Extract the [x, y] coordinate from the center of the cell holding the provided text.  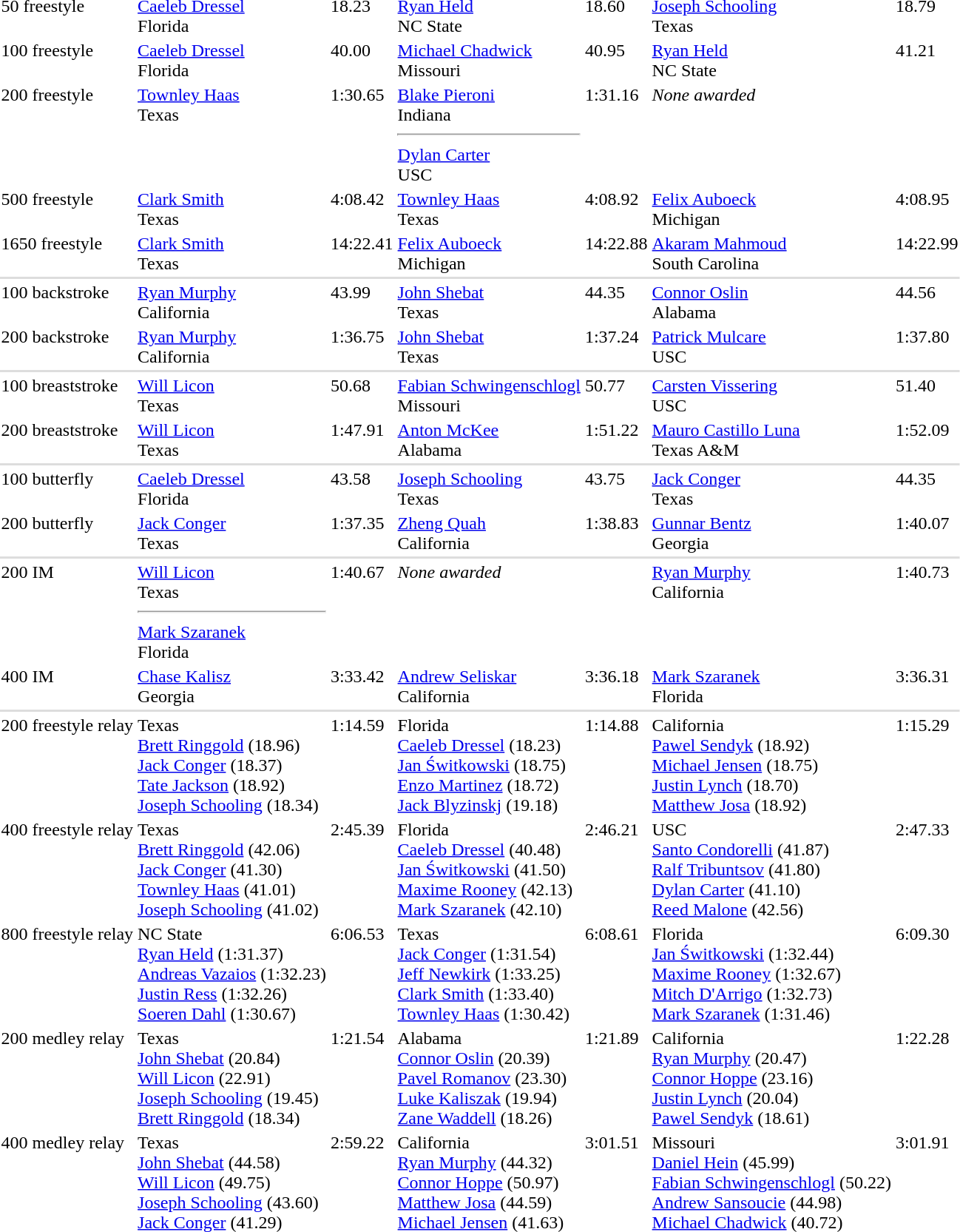
1:40.67 [362, 612]
40.95 [616, 61]
51.40 [927, 395]
Gunnar Bentz Georgia [771, 533]
100 freestyle [67, 61]
50.68 [362, 395]
400 freestyle relay [67, 869]
1:38.83 [616, 533]
500 freestyle [67, 209]
Akaram Mahmoud South Carolina [771, 253]
100 backstroke [67, 302]
400 IM [67, 687]
40.00 [362, 61]
1:22.28 [927, 1078]
Andrew Seliskar California [489, 687]
200 medley relay [67, 1078]
200 freestyle [67, 135]
1:40.73 [927, 612]
50.77 [616, 395]
1:14.59 [362, 765]
4:08.92 [616, 209]
100 butterfly [67, 488]
3:33.42 [362, 687]
1:37.80 [927, 346]
AlabamaConnor Oslin (20.39)Pavel Romanov (23.30)Luke Kaliszak (19.94)Zane Waddell (18.26) [489, 1078]
6:09.30 [927, 974]
Ryan Held NC State [771, 61]
14:22.88 [616, 253]
200 IM [67, 612]
43.58 [362, 488]
14:22.41 [362, 253]
Joseph Schooling Texas [489, 488]
1:21.54 [362, 1078]
FloridaJan Świtkowski (1:32.44)Maxime Rooney (1:32.67)Mitch D'Arrigo (1:32.73)Mark Szaranek (1:31.46) [771, 974]
1:31.16 [616, 135]
1:51.22 [616, 440]
CaliforniaRyan Murphy (20.47)Connor Hoppe (23.16)Justin Lynch (20.04)Pawel Sendyk (18.61) [771, 1078]
200 butterfly [67, 533]
TexasJohn Shebat (20.84)Will Licon (22.91)Joseph Schooling (19.45)Brett Ringgold (18.34) [232, 1078]
1:36.75 [362, 346]
Patrick Mulcare USC [771, 346]
43.75 [616, 488]
41.21 [927, 61]
Zheng Quah California [489, 533]
2:47.33 [927, 869]
CaliforniaPawel Sendyk (18.92)Michael Jensen (18.75)Justin Lynch (18.70)Matthew Josa (18.92) [771, 765]
1:47.91 [362, 440]
Connor Oslin Alabama [771, 302]
TexasJack Conger (1:31.54)Jeff Newkirk (1:33.25)Clark Smith (1:33.40)Townley Haas (1:30.42) [489, 974]
4:08.42 [362, 209]
14:22.99 [927, 253]
1:37.24 [616, 346]
Mark Szaranek Florida [771, 687]
2:46.21 [616, 869]
Will Licon Texas Mark Szaranek Florida [232, 612]
FloridaCaeleb Dressel (40.48)Jan Świtkowski (41.50)Maxime Rooney (42.13)Mark Szaranek (42.10) [489, 869]
3:36.18 [616, 687]
1:21.89 [616, 1078]
1650 freestyle [67, 253]
Fabian Schwingenschlogl Missouri [489, 395]
1:14.88 [616, 765]
200 freestyle relay [67, 765]
Mauro Castillo Luna Texas A&M [771, 440]
Anton McKee Alabama [489, 440]
Carsten Vissering USC [771, 395]
43.99 [362, 302]
Blake Pieroni Indiana Dylan Carter USC [489, 135]
1:40.07 [927, 533]
2:45.39 [362, 869]
1:30.65 [362, 135]
1:52.09 [927, 440]
6:06.53 [362, 974]
USCSanto Condorelli (41.87)Ralf Tribuntsov (41.80)Dylan Carter (41.10)Reed Malone (42.56) [771, 869]
Chase Kalisz Georgia [232, 687]
44.56 [927, 302]
200 backstroke [67, 346]
NC StateRyan Held (1:31.37)Andreas Vazaios (1:32.23)Justin Ress (1:32.26)Soeren Dahl (1:30.67) [232, 974]
TexasBrett Ringgold (42.06)Jack Conger (41.30)Townley Haas (41.01)Joseph Schooling (41.02) [232, 869]
1:37.35 [362, 533]
FloridaCaeleb Dressel (18.23)Jan Świtkowski (18.75)Enzo Martinez (18.72)Jack Blyzinskj (19.18) [489, 765]
1:15.29 [927, 765]
Michael Chadwick Missouri [489, 61]
100 breaststroke [67, 395]
800 freestyle relay [67, 974]
TexasBrett Ringgold (18.96)Jack Conger (18.37)Tate Jackson (18.92)Joseph Schooling (18.34) [232, 765]
4:08.95 [927, 209]
3:36.31 [927, 687]
6:08.61 [616, 974]
200 breaststroke [67, 440]
